Provide the (x, y) coordinate of the cell's center where the given text is located.  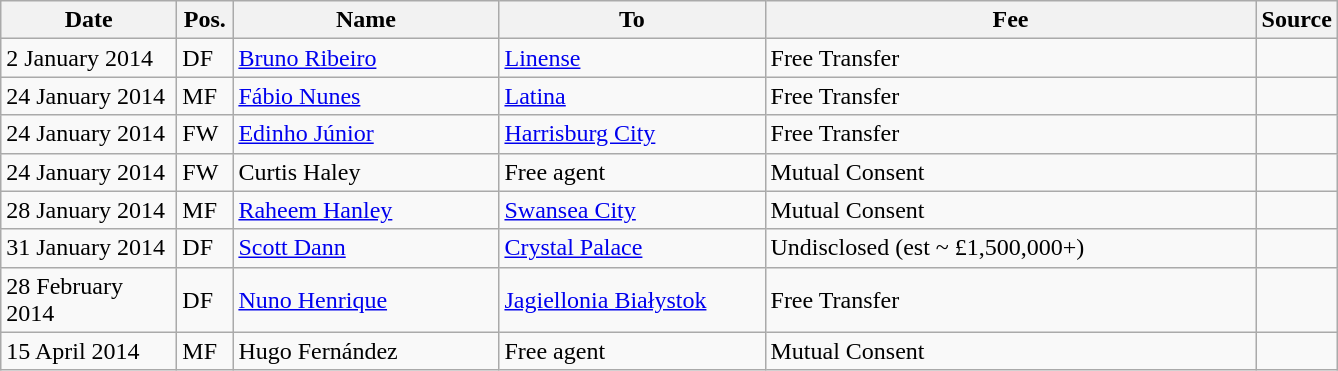
Edinho Júnior (366, 134)
31 January 2014 (89, 248)
To (632, 20)
15 April 2014 (89, 351)
Source (1296, 20)
Crystal Palace (632, 248)
Linense (632, 58)
2 January 2014 (89, 58)
Undisclosed (est ~ £1,500,000+) (1010, 248)
Raheem Hanley (366, 210)
Name (366, 20)
28 January 2014 (89, 210)
Swansea City (632, 210)
28 February 2014 (89, 300)
Pos. (205, 20)
Hugo Fernández (366, 351)
Jagiellonia Białystok (632, 300)
Fábio Nunes (366, 96)
Fee (1010, 20)
Bruno Ribeiro (366, 58)
Date (89, 20)
Scott Dann (366, 248)
Latina (632, 96)
Nuno Henrique (366, 300)
Harrisburg City (632, 134)
Curtis Haley (366, 172)
